Capture the cell that displays the provided text and extract its [X, Y] central coordinate. 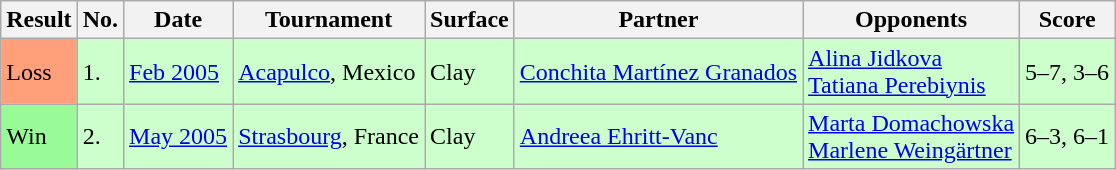
Date [178, 20]
5–7, 3–6 [1068, 72]
Loss [39, 72]
Partner [658, 20]
Opponents [912, 20]
Conchita Martínez Granados [658, 72]
Andreea Ehritt-Vanc [658, 136]
Result [39, 20]
6–3, 6–1 [1068, 136]
May 2005 [178, 136]
1. [100, 72]
No. [100, 20]
Score [1068, 20]
Surface [470, 20]
2. [100, 136]
Marta Domachowska Marlene Weingärtner [912, 136]
Win [39, 136]
Tournament [329, 20]
Acapulco, Mexico [329, 72]
Feb 2005 [178, 72]
Strasbourg, France [329, 136]
Alina Jidkova Tatiana Perebiynis [912, 72]
